Identify which cell holds the provided text, then report its (x, y) central coordinate. 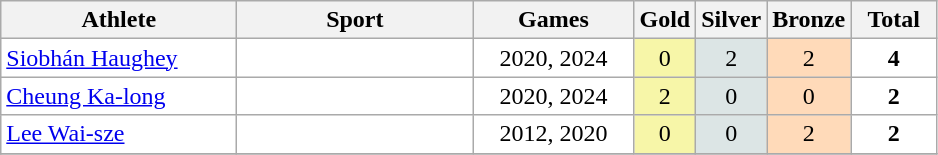
Gold (665, 20)
Siobhán Haughey (119, 58)
4 (894, 58)
Sport (355, 20)
Lee Wai-sze (119, 134)
Games (554, 20)
2012, 2020 (554, 134)
Bronze (809, 20)
Athlete (119, 20)
Cheung Ka-long (119, 96)
Silver (732, 20)
Total (894, 20)
